Scan for the cell matching the given text and deliver its [X, Y] coordinate at center. 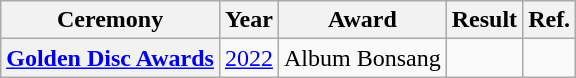
2022 [248, 58]
Ref. [550, 20]
Golden Disc Awards [110, 58]
Result [484, 20]
Award [362, 20]
Ceremony [110, 20]
Year [248, 20]
Album Bonsang [362, 58]
